Return [X, Y] of the center of cell containing provided text 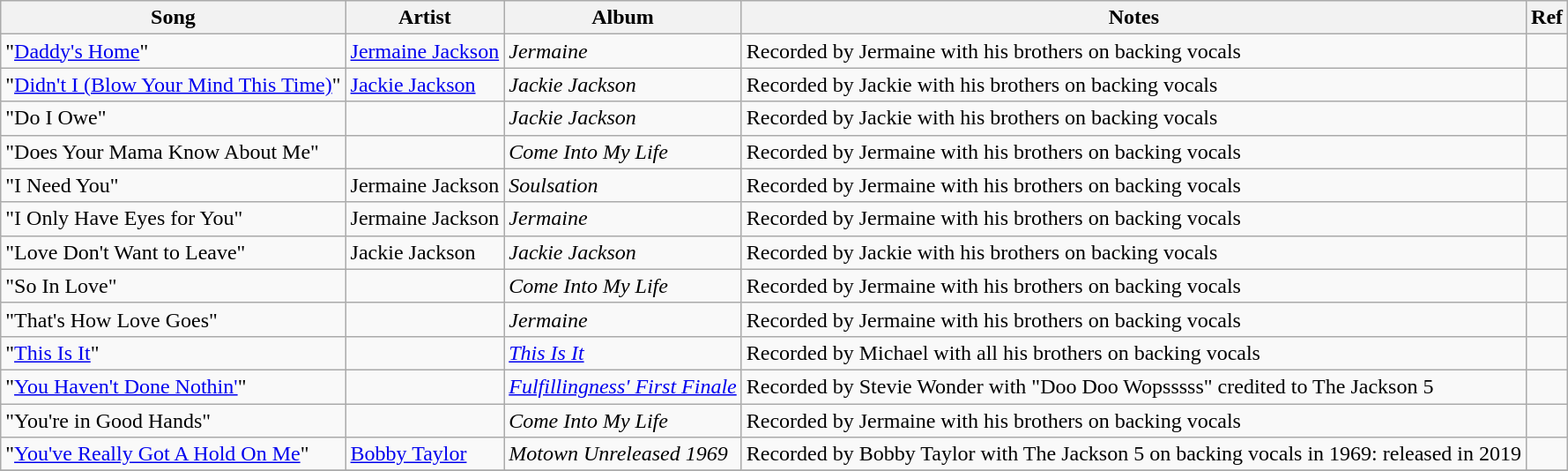
"You're in Good Hands" [173, 421]
This Is It [623, 353]
"This Is It" [173, 353]
Song [173, 18]
"I Only Have Eyes for You" [173, 219]
"Do I Owe" [173, 118]
"You Haven't Done Nothin'" [173, 386]
Ref [1548, 18]
"So In Love" [173, 286]
"Didn't I (Blow Your Mind This Time)" [173, 85]
Soulsation [623, 185]
Album [623, 18]
Recorded by Michael with all his brothers on backing vocals [1133, 353]
Recorded by Stevie Wonder with "Doo Doo Wopsssss" credited to The Jackson 5 [1133, 386]
Notes [1133, 18]
"That's How Love Goes" [173, 319]
Artist [425, 18]
Recorded by Bobby Taylor with The Jackson 5 on backing vocals in 1969: released in 2019 [1133, 454]
"I Need You" [173, 185]
"Love Don't Want to Leave" [173, 252]
Fulfillingness' First Finale [623, 386]
"You've Really Got A Hold On Me" [173, 454]
Bobby Taylor [425, 454]
Motown Unreleased 1969 [623, 454]
"Does Your Mama Know About Me" [173, 152]
"Daddy's Home" [173, 51]
